Find where the given text appears and provide that cell's center as (X, Y) coordinate. 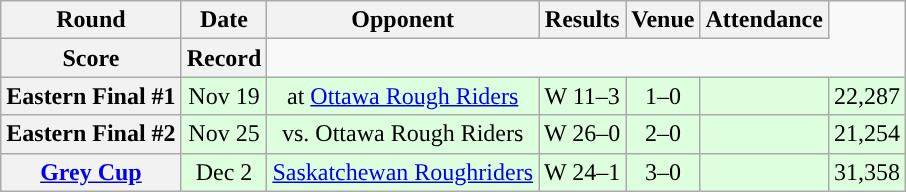
31,358 (866, 172)
Results (582, 20)
Opponent (403, 20)
2–0 (663, 134)
Attendance (764, 20)
Venue (663, 20)
Dec 2 (224, 172)
Saskatchewan Roughriders (403, 172)
3–0 (663, 172)
W 26–0 (582, 134)
1–0 (663, 96)
Record (224, 58)
at Ottawa Rough Riders (403, 96)
Score (91, 58)
W 24–1 (582, 172)
Nov 25 (224, 134)
Grey Cup (91, 172)
vs. Ottawa Rough Riders (403, 134)
22,287 (866, 96)
Round (91, 20)
Eastern Final #2 (91, 134)
21,254 (866, 134)
W 11–3 (582, 96)
Nov 19 (224, 96)
Eastern Final #1 (91, 96)
Date (224, 20)
